Output the (x, y) coordinate of the center of the cell containing the given text.  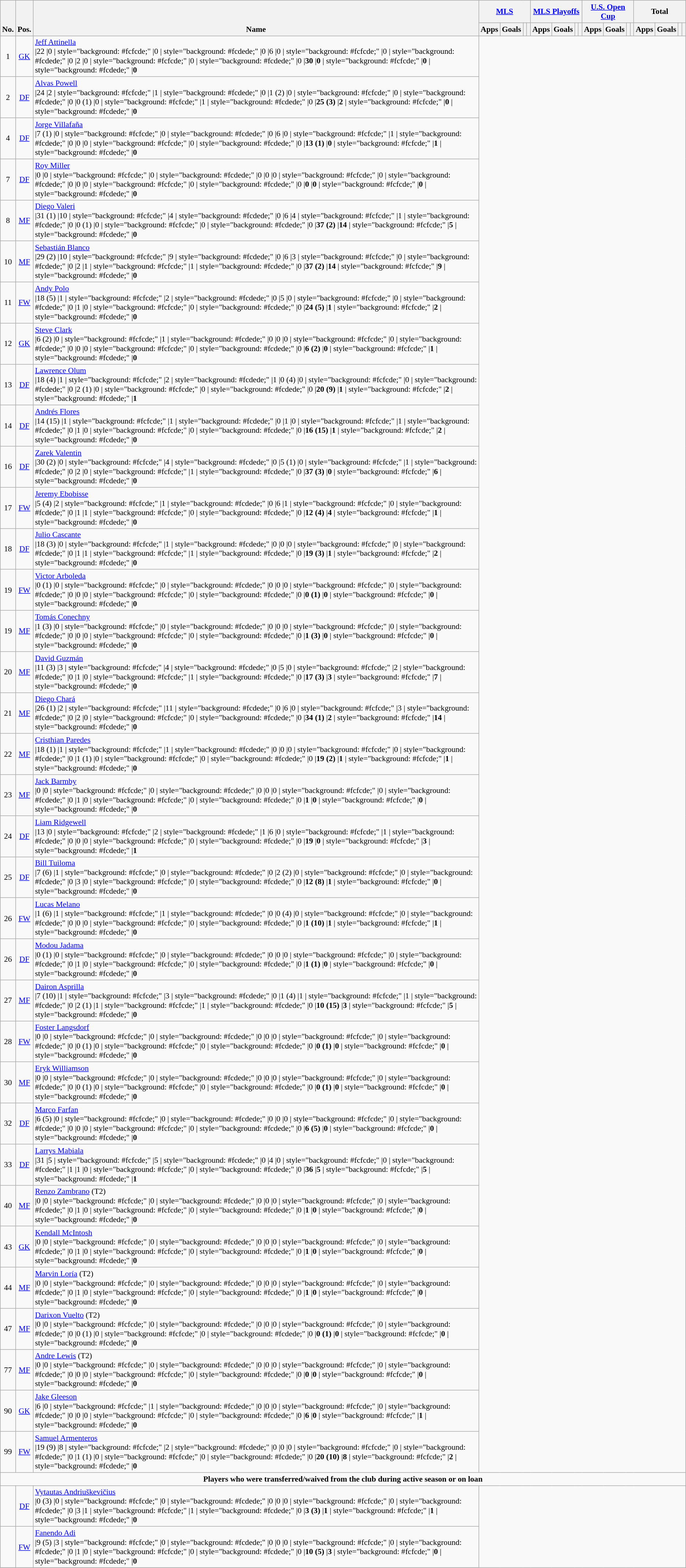
23 (8, 795)
U.S. Open Cup (608, 12)
28 (8, 1042)
16 (8, 467)
25 (8, 877)
99 (8, 1452)
24 (8, 836)
7 (8, 179)
1 (8, 56)
30 (8, 1083)
43 (8, 1247)
8 (8, 220)
MLS (505, 12)
10 (8, 262)
27 (8, 1001)
2 (8, 97)
18 (8, 549)
Players who were transferred/waived from the club during active season or on loan (343, 1479)
17 (8, 508)
77 (8, 1370)
Name (256, 18)
44 (8, 1288)
22 (8, 754)
47 (8, 1329)
21 (8, 713)
4 (8, 138)
33 (8, 1165)
32 (8, 1124)
90 (8, 1411)
40 (8, 1206)
Total (659, 12)
20 (8, 672)
11 (8, 303)
MLS Playoffs (556, 12)
13 (8, 385)
14 (8, 426)
No. (8, 18)
Pos. (25, 18)
12 (8, 344)
